Identify which cell holds the provided text, then report its [x, y] central coordinate. 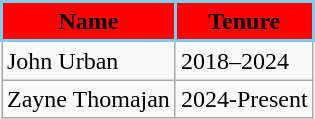
2024-Present [244, 99]
John Urban [89, 60]
2018–2024 [244, 60]
Tenure [244, 22]
Zayne Thomajan [89, 99]
Name [89, 22]
